For the text-containing cell, return its midpoint in (X, Y) coordinate format. 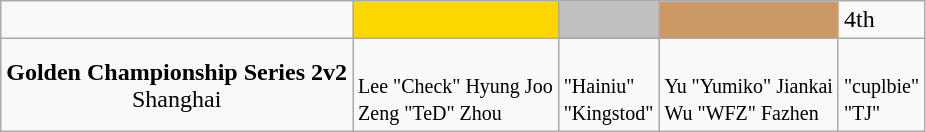
Golden Championship Series 2v2 Shanghai (177, 85)
4th (881, 20)
Lee "Check" Hyung Joo Zeng "TeD" Zhou (456, 85)
"cuplbie" "TJ" (881, 85)
Yu "Yumiko" Jiankai Wu "WFZ" Fazhen (749, 85)
"Hainiu" "Kingstod" (608, 85)
